Determine the (X, Y) coordinate at the center of the cell enclosing the given text.  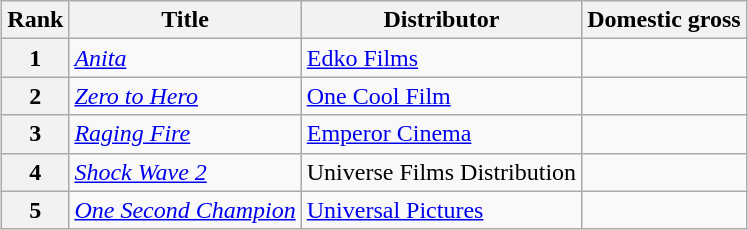
Anita (185, 58)
3 (36, 134)
5 (36, 210)
Rank (36, 20)
Raging Fire (185, 134)
Emperor Cinema (441, 134)
Distributor (441, 20)
4 (36, 172)
Universe Films Distribution (441, 172)
Zero to Hero (185, 96)
1 (36, 58)
Edko Films (441, 58)
One Second Champion (185, 210)
Title (185, 20)
2 (36, 96)
Universal Pictures (441, 210)
One Cool Film (441, 96)
Shock Wave 2 (185, 172)
Domestic gross (664, 20)
